Locate the cell with the specified text and output its (x, y) center coordinate. 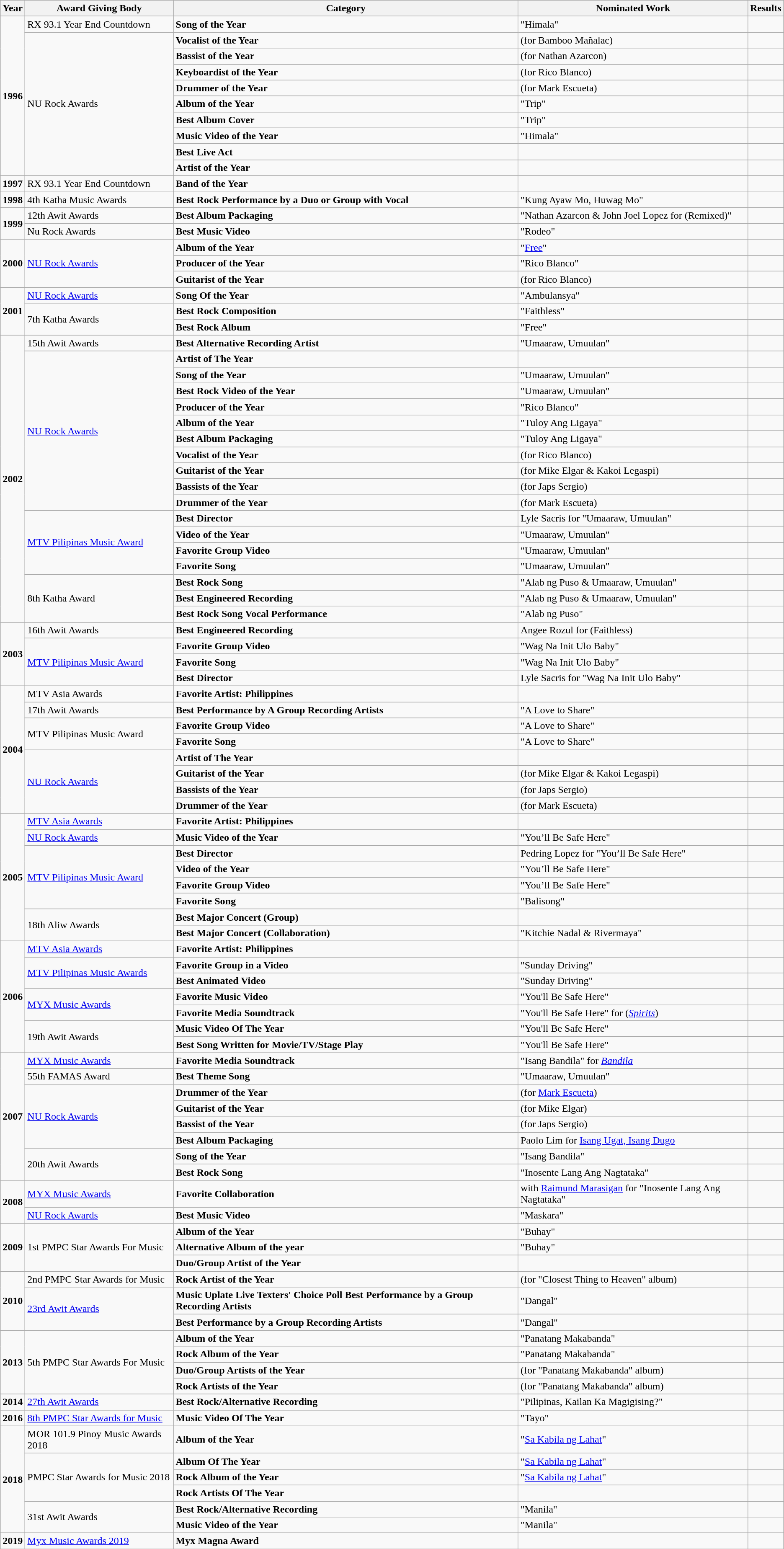
Rock Artists of the Year (346, 1386)
Song Of the Year (346, 295)
"Pilipinas, Kailan Ka Magigising?" (633, 1402)
Best Animated Video (346, 981)
Favorite Collaboration (346, 1194)
"Nathan Azarcon & John Joel Lopez for (Remixed)" (633, 216)
20th Awit Awards (99, 1164)
16th Awit Awards (99, 630)
2018 (13, 1479)
(for "Closest Thing to Heaven" album) (633, 1279)
2001 (13, 311)
27th Awit Awards (99, 1402)
"Maskara" (633, 1215)
Best Major Concert (Collaboration) (346, 933)
2007 (13, 1116)
"Rodeo" (633, 232)
5th PMPC Star Awards For Music (99, 1362)
Band of the Year (346, 183)
(for Bamboo Mañalac) (633, 40)
2000 (13, 263)
7th Katha Awards (99, 319)
2014 (13, 1402)
Alternative Album of the year (346, 1247)
Award Giving Body (99, 8)
1998 (13, 200)
Lyle Sacris for "Umaaraw, Umuulan" (633, 519)
Best Song Written for Movie/TV/Stage Play (346, 1045)
Best Rock Performance by a Duo or Group with Vocal (346, 200)
"Faithless" (633, 311)
Keyboardist of the Year (346, 72)
"Isang Bandila" for Bandila (633, 1061)
1st PMPC Star Awards For Music (99, 1247)
"Inosente Lang Ang Nagtataka" (633, 1172)
"Ambulansya" (633, 295)
4th Katha Music Awards (99, 200)
19th Awit Awards (99, 1037)
Album Of The Year (346, 1461)
8th PMPC Star Awards for Music (99, 1418)
"Alab ng Puso" (633, 614)
2008 (13, 1201)
Best Rock Composition (346, 311)
Duo/Group Artist of the Year (346, 1263)
Best Rock Song Vocal Performance (346, 614)
Results (766, 8)
"Kitchie Nadal & Rivermaya" (633, 933)
"Balisong" (633, 901)
Lyle Sacris for "Wag Na Init Ulo Baby" (633, 678)
(for Mike Elgar) (633, 1108)
12th Awit Awards (99, 216)
15th Awit Awards (99, 343)
1996 (13, 96)
"Tayo" (633, 1418)
Best Rock Album (346, 327)
Music Uplate Live Texters' Choice Poll Best Performance by a Group Recording Artists (346, 1301)
Duo/Group Artists of the Year (346, 1370)
"You'll Be Safe Here" for (Spirits) (633, 1013)
Best Album Cover (346, 120)
PMPC Star Awards for Music 2018 (99, 1477)
2003 (13, 654)
MTV Pilipinas Music Awards (99, 973)
2009 (13, 1247)
1999 (13, 224)
55th FAMAS Award (99, 1077)
Artist of the Year (346, 168)
Myx Magna Award (346, 1541)
Favorite Group in a Video (346, 965)
Best Performance by a Group Recording Artists (346, 1322)
2005 (13, 877)
(for Nathan Azarcon) (633, 56)
Best Major Concert (Group) (346, 917)
Nominated Work (633, 8)
MOR 101.9 Pinoy Music Awards 2018 (99, 1439)
2013 (13, 1362)
Rock Artists Of The Year (346, 1493)
17th Awit Awards (99, 710)
Best Live Act (346, 152)
Best Rock Video of the Year (346, 391)
Favorite Music Video (346, 997)
1997 (13, 183)
8th Katha Award (99, 598)
"Kung Ayaw Mo, Huwag Mo" (633, 200)
Category (346, 8)
Year (13, 8)
with Raimund Marasigan for "Inosente Lang Ang Nagtataka" (633, 1194)
Best Alternative Recording Artist (346, 343)
23rd Awit Awards (99, 1309)
2nd PMPC Star Awards for Music (99, 1279)
Angee Rozul for (Faithless) (633, 630)
Rock Artist of the Year (346, 1279)
Pedring Lopez for "You’ll Be Safe Here" (633, 853)
Nu Rock Awards (99, 232)
2006 (13, 997)
18th Aliw Awards (99, 925)
2019 (13, 1541)
2004 (13, 749)
2002 (13, 478)
31st Awit Awards (99, 1517)
"Isang Bandila" (633, 1156)
Myx Music Awards 2019 (99, 1541)
Best Performance by A Group Recording Artists (346, 710)
2010 (13, 1301)
Paolo Lim for Isang Ugat, Isang Dugo (633, 1140)
2016 (13, 1418)
Best Theme Song (346, 1077)
